Detect which cell encompasses the target text, then output its [x, y] center coordinate. 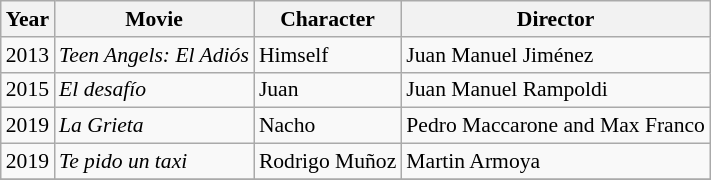
Juan [328, 90]
El desafío [154, 90]
Juan Manuel Rampoldi [556, 90]
Martin Armoya [556, 162]
Year [28, 19]
Rodrigo Muñoz [328, 162]
La Grieta [154, 126]
Himself [328, 55]
2015 [28, 90]
Movie [154, 19]
Nacho [328, 126]
2013 [28, 55]
Character [328, 19]
Director [556, 19]
Te pido un taxi [154, 162]
Juan Manuel Jiménez [556, 55]
Pedro Maccarone and Max Franco [556, 126]
Teen Angels: El Adiós [154, 55]
